Provide the [x, y] coordinate of the cell's center where the given text is located.  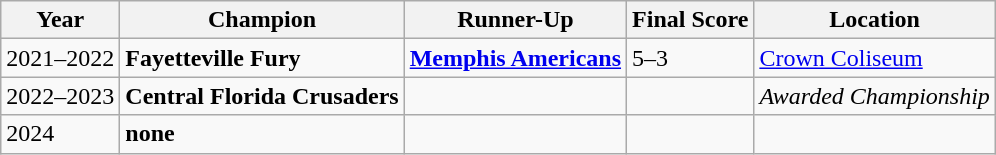
2024 [60, 134]
Final Score [690, 20]
Memphis Americans [515, 58]
Crown Coliseum [875, 58]
Awarded Championship [875, 96]
Central Florida Crusaders [262, 96]
Fayetteville Fury [262, 58]
2022–2023 [60, 96]
Champion [262, 20]
5–3 [690, 58]
Runner-Up [515, 20]
Year [60, 20]
2021–2022 [60, 58]
none [262, 134]
Location [875, 20]
